Capture the cell that displays the provided text and extract its (x, y) central coordinate. 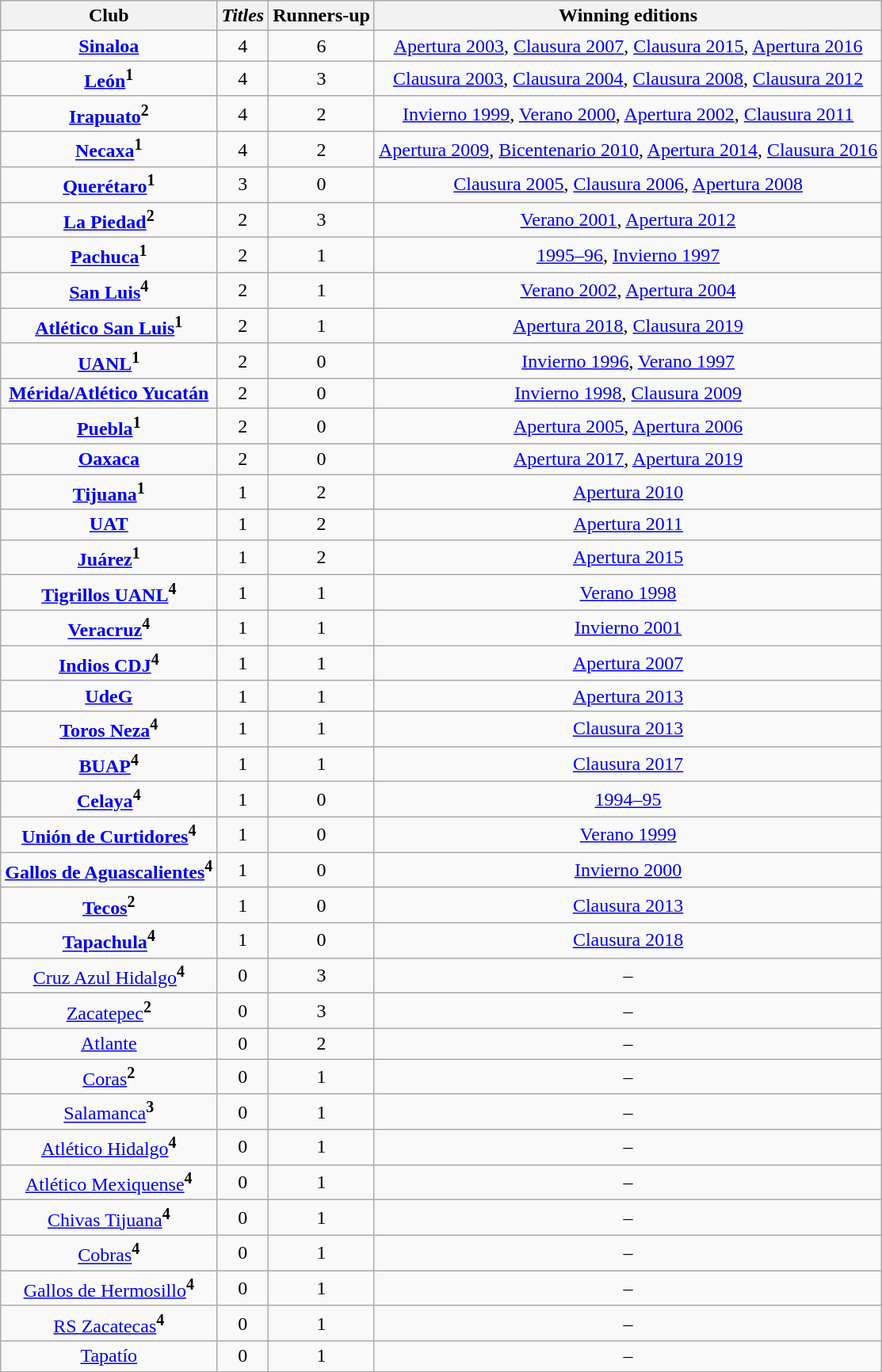
Apertura 2013 (628, 696)
Clausura 2018 (628, 941)
Clausura 2003, Clausura 2004, Clausura 2008, Clausura 2012 (628, 79)
Puebla1 (109, 426)
Atlético Mexiquense4 (109, 1182)
UAT (109, 524)
Invierno 2001 (628, 627)
Apertura 2017, Apertura 2019 (628, 459)
Atlético San Luis1 (109, 326)
Atlético Hidalgo4 (109, 1147)
Verano 2002, Apertura 2004 (628, 290)
Juárez1 (109, 558)
Apertura 2003, Clausura 2007, Clausura 2015, Apertura 2016 (628, 46)
Verano 2001, Apertura 2012 (628, 220)
Atlante (109, 1043)
León1 (109, 79)
Necaxa1 (109, 149)
Gallos de Hermosillo4 (109, 1288)
1995–96, Invierno 1997 (628, 255)
Mérida/Atlético Yucatán (109, 394)
Cobras4 (109, 1253)
Club (109, 16)
Clausura 2005, Clausura 2006, Apertura 2008 (628, 185)
Veracruz4 (109, 627)
San Luis4 (109, 290)
6 (322, 46)
Toros Neza4 (109, 729)
Querétaro1 (109, 185)
Indios CDJ4 (109, 664)
Tijuana1 (109, 493)
Celaya4 (109, 800)
Verano 1998 (628, 593)
Chivas Tijuana4 (109, 1218)
Pachuca1 (109, 255)
Invierno 1996, Verano 1997 (628, 361)
Cruz Azul Hidalgo4 (109, 976)
UANL1 (109, 361)
Tigrillos UANL4 (109, 593)
Invierno 1998, Clausura 2009 (628, 394)
Salamanca3 (109, 1112)
Winning editions (628, 16)
Unión de Curtidores4 (109, 835)
Tecos2 (109, 905)
UdeG (109, 696)
Invierno 1999, Verano 2000, Apertura 2002, Clausura 2011 (628, 114)
Apertura 2005, Apertura 2006 (628, 426)
Irapuato2 (109, 114)
Apertura 2018, Clausura 2019 (628, 326)
Verano 1999 (628, 835)
Sinaloa (109, 46)
Apertura 2009, Bicentenario 2010, Apertura 2014, Clausura 2016 (628, 149)
Apertura 2007 (628, 664)
1994–95 (628, 800)
BUAP4 (109, 764)
Titles (242, 16)
Oaxaca (109, 459)
Apertura 2011 (628, 524)
La Piedad2 (109, 220)
Invierno 2000 (628, 870)
Zacatepec2 (109, 1011)
Apertura 2010 (628, 493)
Clausura 2017 (628, 764)
Tapatío (109, 1356)
Apertura 2015 (628, 558)
Coras2 (109, 1076)
RS Zacatecas4 (109, 1323)
Gallos de Aguascalientes4 (109, 870)
Runners-up (322, 16)
Tapachula4 (109, 941)
